Provide the [x, y] coordinate of the cell's center where the given text is located.  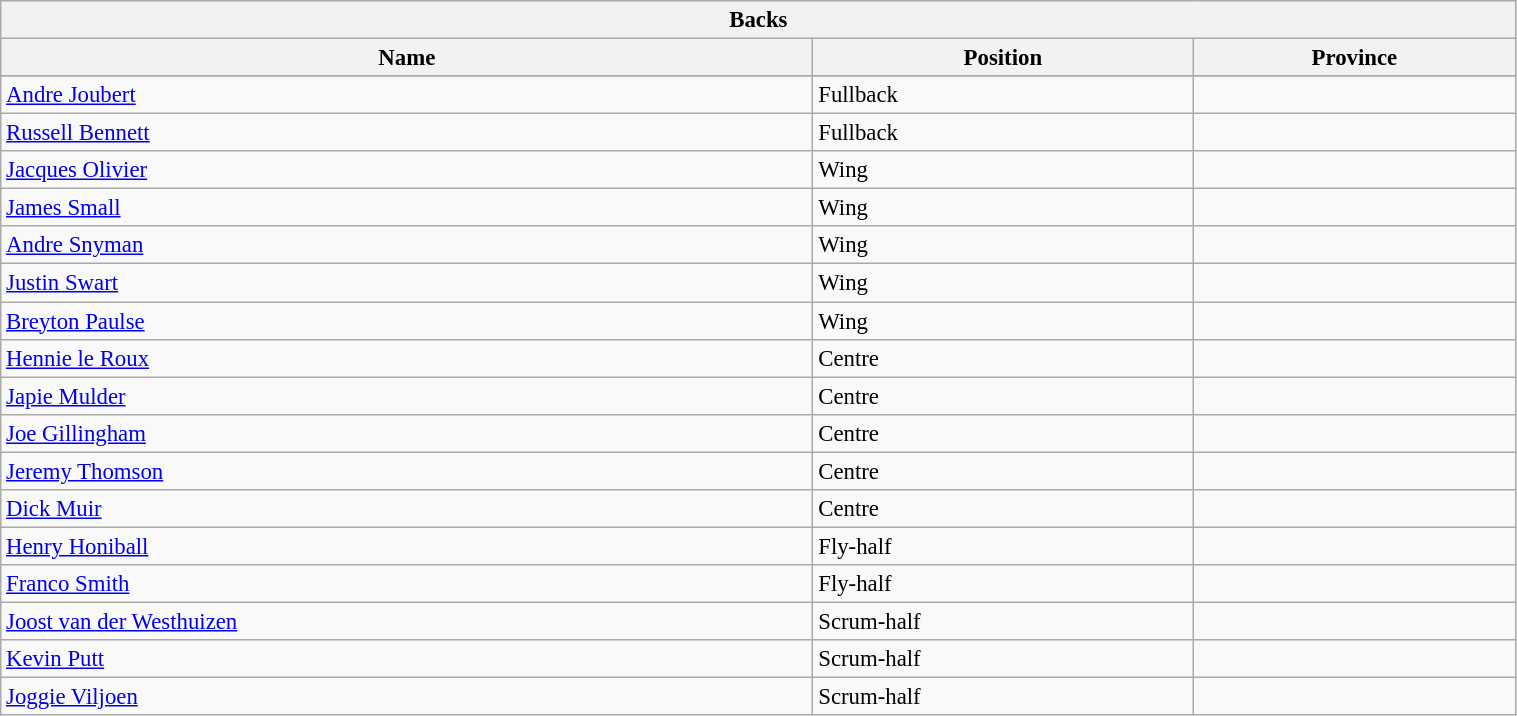
Henry Honiball [407, 546]
Jeremy Thomson [407, 471]
Kevin Putt [407, 659]
Joe Gillingham [407, 433]
Breyton Paulse [407, 321]
Andre Snyman [407, 245]
Franco Smith [407, 584]
James Small [407, 208]
Joost van der Westhuizen [407, 621]
Joggie Viljoen [407, 697]
Andre Joubert [407, 95]
Position [1003, 58]
Backs [758, 20]
Russell Bennett [407, 133]
Hennie le Roux [407, 358]
Justin Swart [407, 283]
Name [407, 58]
Japie Mulder [407, 396]
Jacques Olivier [407, 170]
Province [1354, 58]
Dick Muir [407, 509]
